Identify which cell holds the provided text, then report its [x, y] central coordinate. 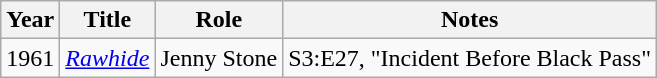
S3:E27, "Incident Before Black Pass" [470, 58]
1961 [30, 58]
Title [108, 20]
Notes [470, 20]
Year [30, 20]
Role [219, 20]
Jenny Stone [219, 58]
Rawhide [108, 58]
